Return [X, Y] of the center of cell containing provided text 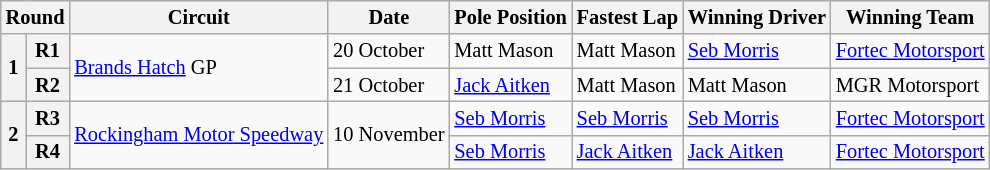
Circuit [198, 17]
Pole Position [510, 17]
Brands Hatch GP [198, 68]
R4 [48, 152]
Winning Team [910, 17]
1 [14, 68]
Fastest Lap [628, 17]
21 October [388, 85]
R2 [48, 85]
R1 [48, 51]
Winning Driver [757, 17]
Rockingham Motor Speedway [198, 134]
10 November [388, 134]
20 October [388, 51]
Round [36, 17]
2 [14, 134]
R3 [48, 118]
Date [388, 17]
MGR Motorsport [910, 85]
